Scan for the cell matching the given text and deliver its [x, y] coordinate at center. 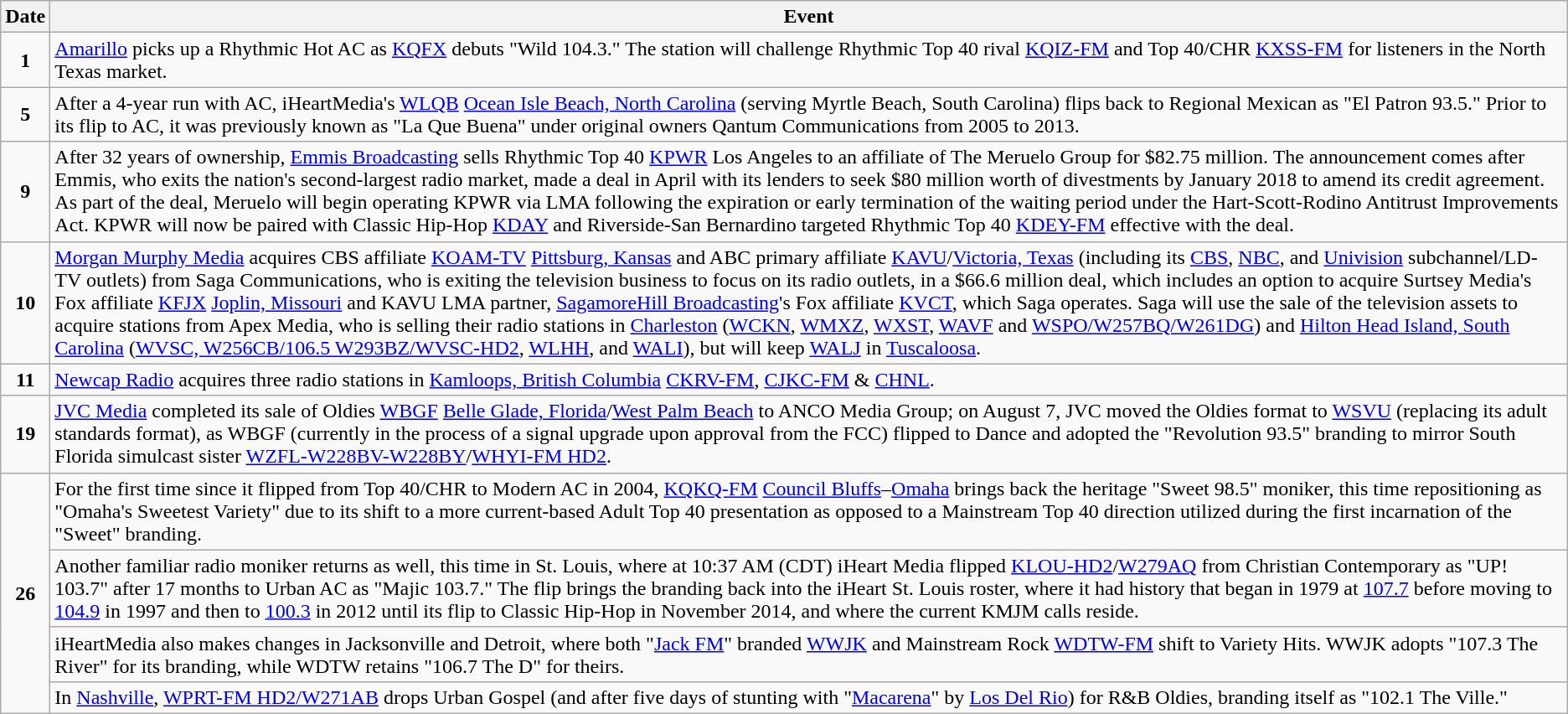
26 [25, 593]
1 [25, 60]
9 [25, 191]
19 [25, 434]
10 [25, 303]
Newcap Radio acquires three radio stations in Kamloops, British Columbia CKRV-FM, CJKC-FM & CHNL. [809, 380]
5 [25, 114]
11 [25, 380]
Date [25, 17]
Event [809, 17]
